For the text-containing cell, return its midpoint in (x, y) coordinate format. 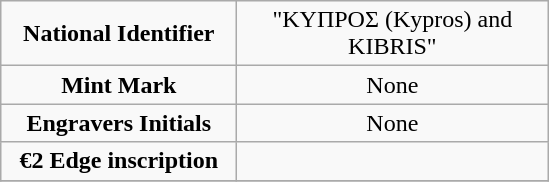
€2 Edge inscription (119, 161)
"ΚΥΠΡΟΣ (Kypros) and KIBRIS" (392, 34)
Engravers Initials (119, 123)
National Identifier (119, 34)
Mint Mark (119, 85)
